Output the [x, y] coordinate of the center of the cell containing the given text.  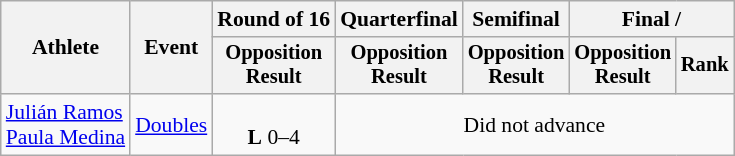
L 0–4 [274, 124]
Semifinal [516, 19]
Event [171, 48]
Round of 16 [274, 19]
Julián RamosPaula Medina [66, 124]
Doubles [171, 124]
Athlete [66, 48]
Rank [705, 66]
Quarterfinal [399, 19]
Did not advance [534, 124]
Final / [651, 19]
